From the cell containing the given text, extract its center point as [x, y] coordinate. 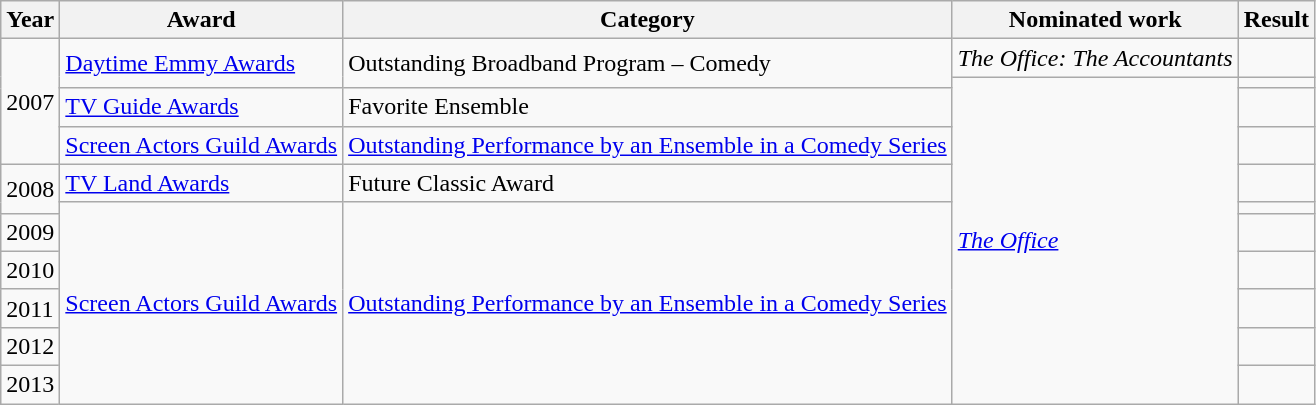
2013 [30, 384]
2011 [30, 308]
The Office [1095, 240]
2008 [30, 188]
The Office: The Accountants [1095, 58]
Award [202, 20]
2012 [30, 346]
2009 [30, 232]
Future Classic Award [648, 183]
2007 [30, 102]
Category [648, 20]
TV Guide Awards [202, 107]
2010 [30, 270]
Daytime Emmy Awards [202, 64]
Outstanding Broadband Program – Comedy [648, 64]
Year [30, 20]
TV Land Awards [202, 183]
Result [1276, 20]
Nominated work [1095, 20]
Favorite Ensemble [648, 107]
